Return [x, y] of the center of cell containing provided text 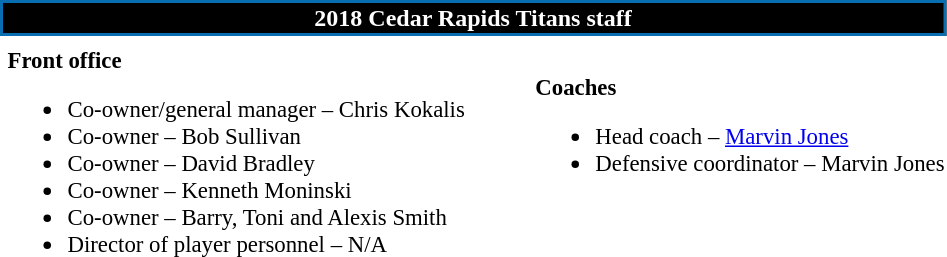
2018 Cedar Rapids Titans staff [473, 18]
